Search for the cell housing the specified text and yield its (x, y) center coordinate. 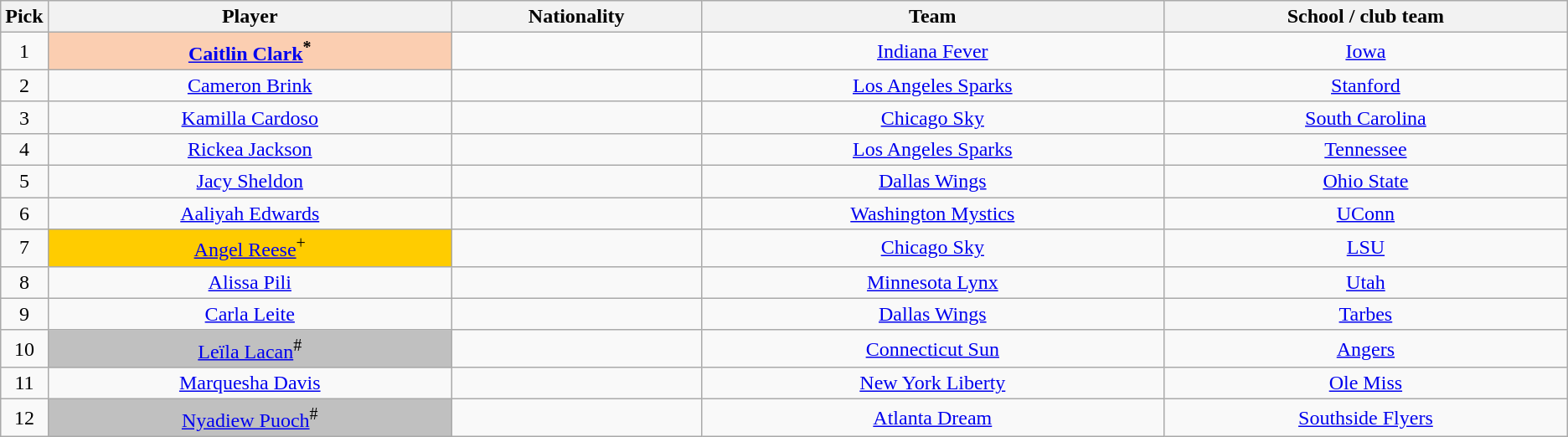
Player (250, 17)
Cameron Brink (250, 85)
Nyadiew Puoch# (250, 419)
Atlanta Dream (932, 419)
Kamilla Cardoso (250, 117)
Connecticut Sun (932, 348)
5 (24, 182)
2 (24, 85)
Nationality (576, 17)
UConn (1366, 213)
Jacy Sheldon (250, 182)
Ole Miss (1366, 383)
Carla Leite (250, 314)
Indiana Fever (932, 52)
4 (24, 149)
Aaliyah Edwards (250, 213)
Southside Flyers (1366, 419)
8 (24, 282)
11 (24, 383)
Stanford (1366, 85)
New York Liberty (932, 383)
School / club team (1366, 17)
Washington Mystics (932, 213)
Angel Reese+ (250, 248)
Tennessee (1366, 149)
Leïla Lacan# (250, 348)
LSU (1366, 248)
10 (24, 348)
6 (24, 213)
Marquesha Davis (250, 383)
12 (24, 419)
Rickea Jackson (250, 149)
South Carolina (1366, 117)
9 (24, 314)
Iowa (1366, 52)
Utah (1366, 282)
3 (24, 117)
Minnesota Lynx (932, 282)
Tarbes (1366, 314)
7 (24, 248)
Ohio State (1366, 182)
Team (932, 17)
Alissa Pili (250, 282)
Angers (1366, 348)
Pick (24, 17)
Caitlin Clark* (250, 52)
1 (24, 52)
